Scan for the cell matching the given text and deliver its (x, y) coordinate at center. 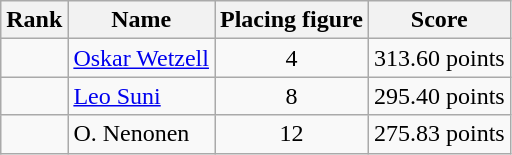
Placing figure (291, 20)
12 (291, 134)
Leo Suni (142, 96)
4 (291, 58)
295.40 points (439, 96)
O. Nenonen (142, 134)
8 (291, 96)
Name (142, 20)
Score (439, 20)
Rank (34, 20)
313.60 points (439, 58)
275.83 points (439, 134)
Oskar Wetzell (142, 58)
